Find where the given text appears and provide that cell's center as [X, Y] coordinate. 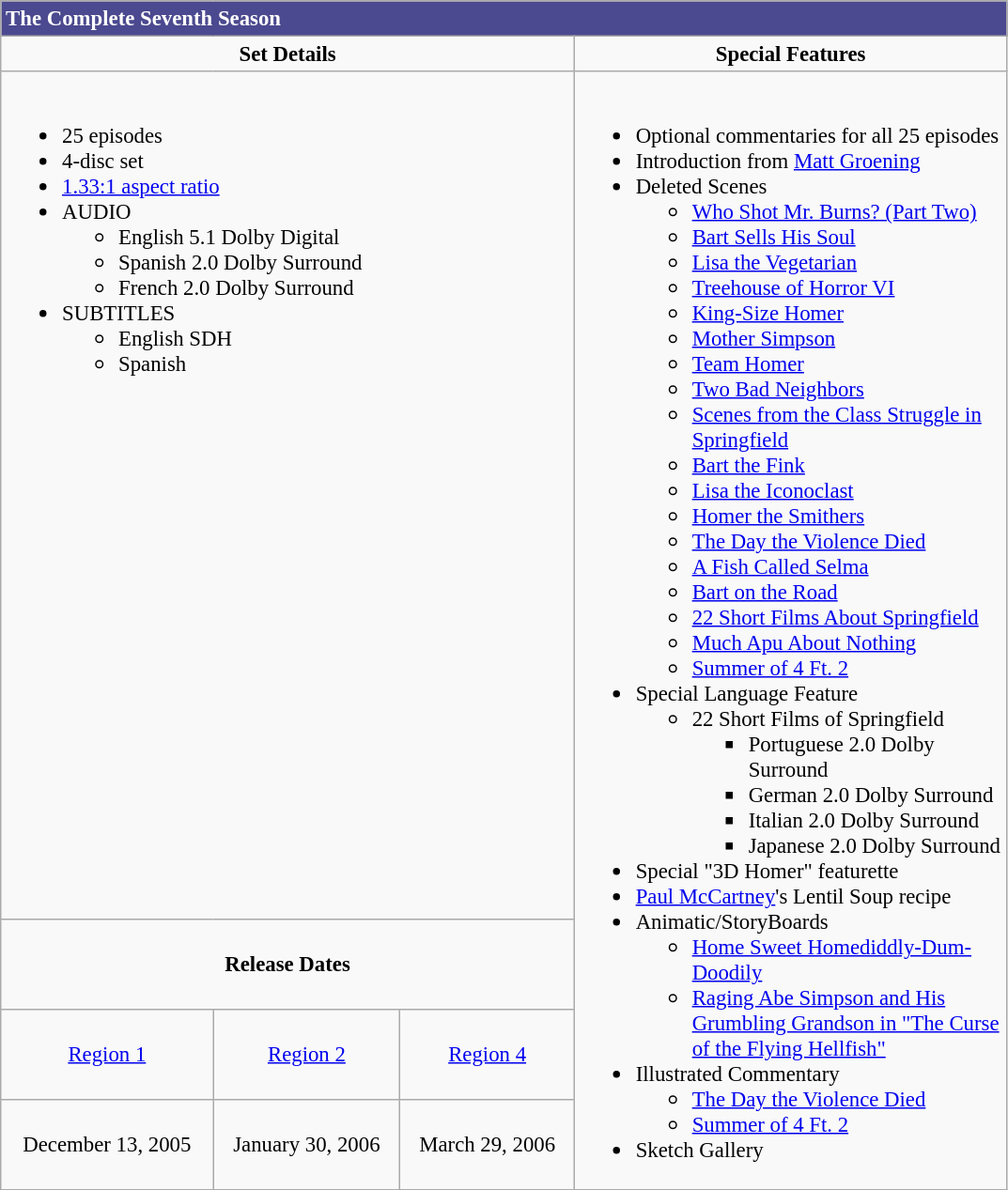
Release Dates [287, 964]
Region 4 [487, 1054]
Region 1 [107, 1054]
March 29, 2006 [487, 1144]
25 episodes4-disc set1.33:1 aspect ratioAUDIOEnglish 5.1 Dolby DigitalSpanish 2.0 Dolby SurroundFrench 2.0 Dolby SurroundSUBTITLESEnglish SDHSpanish [287, 495]
The Complete Seventh Season [504, 19]
Region 2 [306, 1054]
December 13, 2005 [107, 1144]
January 30, 2006 [306, 1144]
Special Features [791, 54]
Set Details [287, 54]
